Determine the [x, y] coordinate at the center of the cell enclosing the given text.  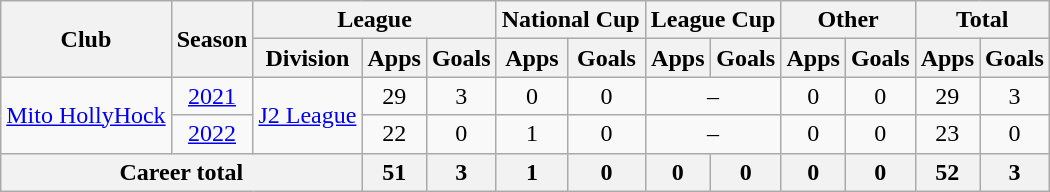
Mito HollyHock [86, 115]
2022 [212, 134]
Career total [182, 172]
23 [947, 134]
52 [947, 172]
2021 [212, 96]
Other [848, 20]
Season [212, 39]
National Cup [570, 20]
Club [86, 39]
22 [394, 134]
51 [394, 172]
Total [982, 20]
J2 League [308, 115]
League [374, 20]
League Cup [713, 20]
Division [308, 58]
